Locate the cell with the specified text and output its [X, Y] center coordinate. 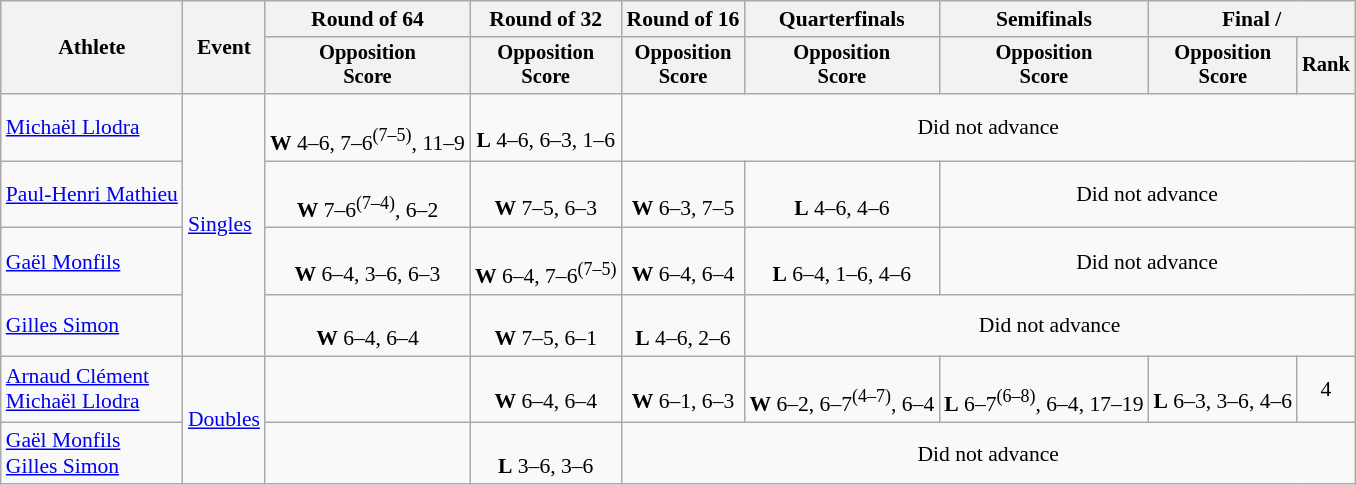
Gaël MonfilsGilles Simon [92, 454]
Arnaud ClémentMichaël Llodra [92, 390]
W 7–5, 6–3 [546, 194]
L 3–6, 3–6 [546, 454]
Athlete [92, 48]
Doubles [224, 420]
L 6–3, 3–6, 4–6 [1222, 390]
Paul-Henri Mathieu [92, 194]
W 6–4, 7–6(7–5) [546, 262]
Gaël Monfils [92, 262]
L 4–6, 2–6 [684, 326]
W 6–2, 6–7(4–7), 6–4 [842, 390]
W 7–6(7–4), 6–2 [368, 194]
Quarterfinals [842, 19]
W 6–1, 6–3 [684, 390]
Event [224, 48]
L 6–7(6–8), 6–4, 17–19 [1044, 390]
L 4–6, 6–3, 1–6 [546, 128]
4 [1326, 390]
Singles [224, 225]
Round of 64 [368, 19]
L 6–4, 1–6, 4–6 [842, 262]
Round of 16 [684, 19]
Gilles Simon [92, 326]
W 6–4, 3–6, 6–3 [368, 262]
Final / [1251, 19]
W 6–3, 7–5 [684, 194]
Semifinals [1044, 19]
Round of 32 [546, 19]
W 4–6, 7–6(7–5), 11–9 [368, 128]
L 4–6, 4–6 [842, 194]
Michaël Llodra [92, 128]
Rank [1326, 66]
W 7–5, 6–1 [546, 326]
